Return (x, y) of the center of cell containing provided text 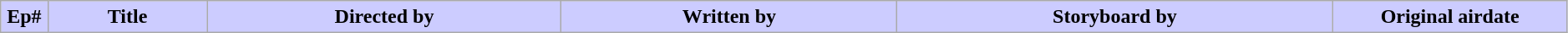
Storyboard by (1114, 17)
Directed by (384, 17)
Ep# (24, 17)
Original airdate (1450, 17)
Title (127, 17)
Written by (729, 17)
